From the cell containing the given text, extract its center point as (X, Y) coordinate. 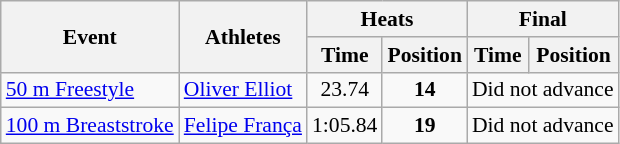
Felipe França (243, 126)
Athletes (243, 36)
Final (543, 19)
23.74 (344, 90)
19 (424, 126)
Oliver Elliot (243, 90)
50 m Freestyle (90, 90)
14 (424, 90)
Event (90, 36)
Heats (387, 19)
100 m Breaststroke (90, 126)
1:05.84 (344, 126)
